For the text-containing cell, return its midpoint in [x, y] coordinate format. 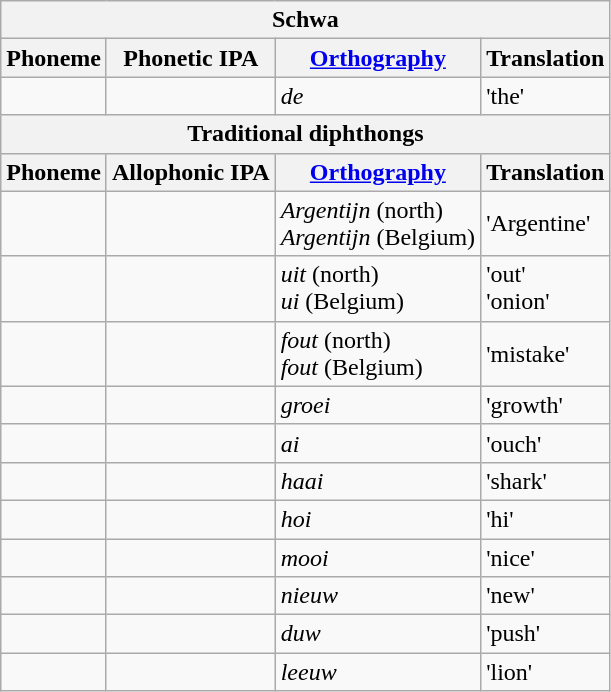
nieuw [378, 596]
'hi' [546, 519]
'shark' [546, 481]
'Argentine' [546, 224]
'mistake' [546, 354]
mooi [378, 557]
de [378, 96]
'nice' [546, 557]
groei [378, 405]
Allophonic IPA [190, 172]
hoi [378, 519]
'push' [546, 634]
'lion' [546, 672]
'the' [546, 96]
Schwa [306, 20]
Traditional diphthongs [306, 134]
leeuw [378, 672]
'ouch' [546, 443]
Argentijn (north)Argentijn (Belgium) [378, 224]
ai [378, 443]
Phonetic IPA [190, 58]
duw [378, 634]
'new' [546, 596]
'out''onion' [546, 288]
uit (north)ui (Belgium) [378, 288]
haai [378, 481]
'growth' [546, 405]
fout (north)fout (Belgium) [378, 354]
